Determine the [x, y] coordinate at the center of the cell enclosing the given text.  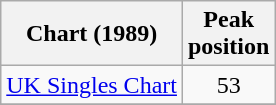
Peakposition [228, 34]
UK Singles Chart [92, 85]
Chart (1989) [92, 34]
53 [228, 85]
